Output the [X, Y] coordinate of the center of the cell containing the given text.  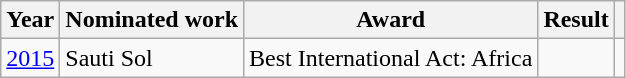
2015 [30, 58]
Best International Act: Africa [391, 58]
Result [576, 20]
Award [391, 20]
Nominated work [152, 20]
Year [30, 20]
Sauti Sol [152, 58]
